Capture the cell that displays the provided text and extract its (X, Y) central coordinate. 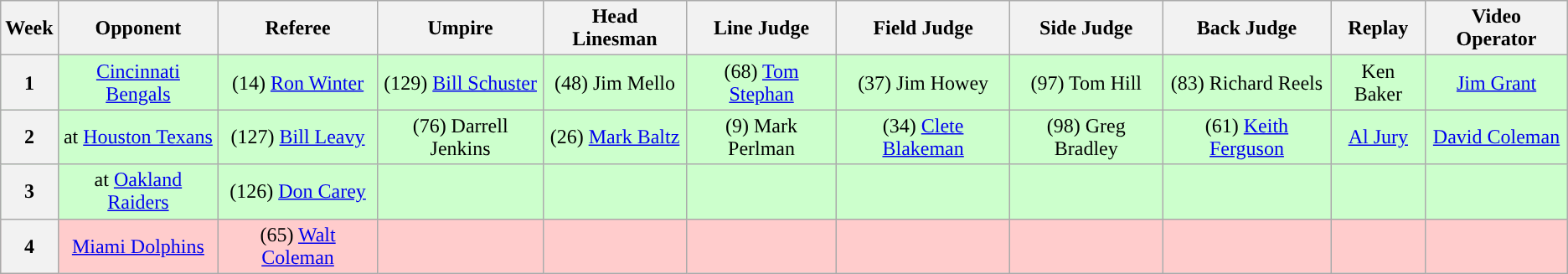
(61) Keith Ferguson (1246, 137)
Head Linesman (615, 28)
Cincinnati Bengals (137, 82)
(83) Richard Reels (1246, 82)
Replay (1379, 28)
Field Judge (923, 28)
Al Jury (1379, 137)
(97) Tom Hill (1086, 82)
2 (29, 137)
(9) Mark Perlman (761, 137)
(65) Walt Coleman (298, 246)
(76) Darrell Jenkins (460, 137)
(26) Mark Baltz (615, 137)
Line Judge (761, 28)
4 (29, 246)
(126) Don Carey (298, 191)
Ken Baker (1379, 82)
Umpire (460, 28)
Video Operator (1496, 28)
(34) Clete Blakeman (923, 137)
1 (29, 82)
(127) Bill Leavy (298, 137)
(37) Jim Howey (923, 82)
Week (29, 28)
(48) Jim Mello (615, 82)
Jim Grant (1496, 82)
Side Judge (1086, 28)
(14) Ron Winter (298, 82)
David Coleman (1496, 137)
(68) Tom Stephan (761, 82)
Miami Dolphins (137, 246)
(129) Bill Schuster (460, 82)
at Houston Texans (137, 137)
(98) Greg Bradley (1086, 137)
at Oakland Raiders (137, 191)
Back Judge (1246, 28)
Referee (298, 28)
Opponent (137, 28)
3 (29, 191)
